Detect which cell encompasses the target text, then output its [x, y] center coordinate. 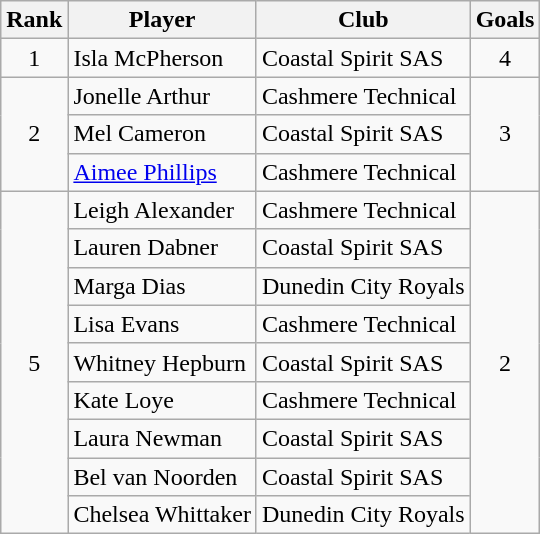
Player [162, 20]
Bel van Noorden [162, 477]
5 [34, 362]
Lisa Evans [162, 324]
Rank [34, 20]
Lauren Dabner [162, 248]
4 [505, 58]
Goals [505, 20]
1 [34, 58]
Whitney Hepburn [162, 362]
Chelsea Whittaker [162, 515]
Aimee Phillips [162, 172]
Club [363, 20]
Kate Loye [162, 400]
Jonelle Arthur [162, 96]
Leigh Alexander [162, 210]
Isla McPherson [162, 58]
Marga Dias [162, 286]
Laura Newman [162, 438]
3 [505, 134]
Mel Cameron [162, 134]
